From the cell containing the given text, extract its center point as (X, Y) coordinate. 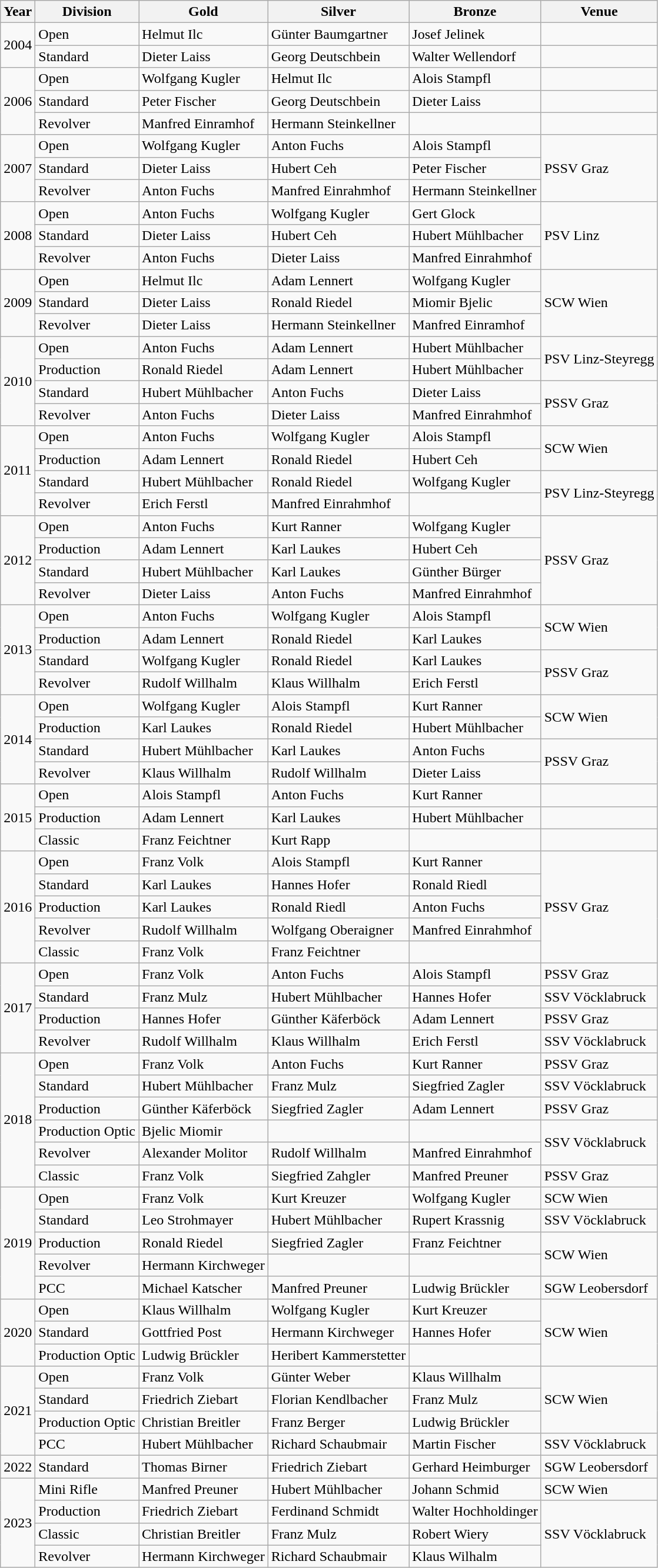
Wolfgang Oberaigner (338, 929)
2012 (18, 560)
2009 (18, 303)
Gold (204, 12)
Johann Schmid (475, 1489)
Günter Baumgartner (338, 34)
Alexander Molitor (204, 1153)
Klaus Wilhalm (475, 1556)
Siegfried Zahgler (338, 1176)
2004 (18, 45)
2011 (18, 471)
Venue (599, 12)
Robert Wiery (475, 1534)
Ferdinand Schmidt (338, 1512)
Gerhard Heimburger (475, 1467)
2016 (18, 907)
2020 (18, 1332)
Walter Wellendorf (475, 56)
Division (87, 12)
2010 (18, 381)
Year (18, 12)
Gert Glock (475, 213)
2007 (18, 168)
Josef Jelinek (475, 34)
Martin Fischer (475, 1444)
2006 (18, 101)
2022 (18, 1467)
2018 (18, 1120)
2014 (18, 739)
Leo Strohmayer (204, 1220)
Michael Katscher (204, 1287)
Kurt Rapp (338, 840)
Silver (338, 12)
Heribert Kammerstetter (338, 1355)
Miomir Bjelic (475, 303)
Bjelic Miomir (204, 1131)
Rupert Krassnig (475, 1220)
2017 (18, 1007)
Bronze (475, 12)
Gottfried Post (204, 1332)
2008 (18, 235)
Mini Rifle (87, 1489)
Thomas Birner (204, 1467)
Günther Bürger (475, 571)
2013 (18, 649)
2019 (18, 1243)
2021 (18, 1411)
2023 (18, 1523)
PSV Linz (599, 235)
Günter Weber (338, 1377)
2015 (18, 818)
Florian Kendlbacher (338, 1400)
Walter Hochholdinger (475, 1512)
Franz Berger (338, 1422)
